For the text-containing cell, return its midpoint in (X, Y) coordinate format. 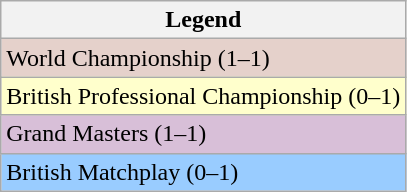
World Championship (1–1) (204, 58)
Grand Masters (1–1) (204, 134)
British Matchplay (0–1) (204, 172)
British Professional Championship (0–1) (204, 96)
Legend (204, 20)
